Identify which cell holds the provided text, then report its [x, y] central coordinate. 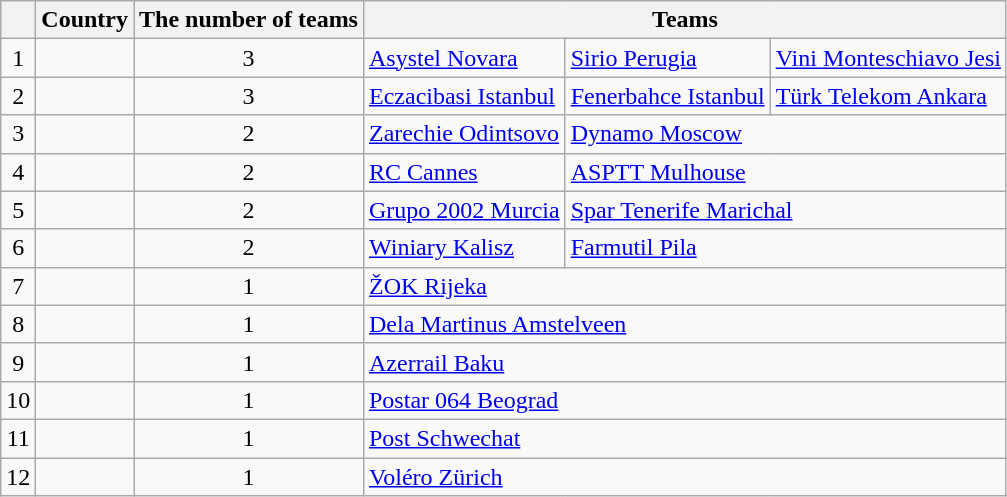
9 [18, 362]
Winiary Kalisz [464, 248]
Dynamo Moscow [786, 134]
Spar Tenerife Marichal [786, 210]
Fenerbahce Istanbul [668, 96]
10 [18, 400]
Türk Telekom Ankara [888, 96]
ŽOK Rijeka [684, 286]
Eczacibasi Istanbul [464, 96]
Grupo 2002 Murcia [464, 210]
Sirio Perugia [668, 58]
Asystel Novara [464, 58]
Vini Monteschiavo Jesi [888, 58]
7 [18, 286]
Farmutil Pila [786, 248]
5 [18, 210]
Teams [684, 20]
RC Cannes [464, 172]
Azerrail Baku [684, 362]
The number of teams [249, 20]
ASPTT Mulhouse [786, 172]
Country [85, 20]
Zarechie Odintsovo [464, 134]
Voléro Zürich [684, 477]
6 [18, 248]
Post Schwechat [684, 438]
Dela Martinus Amstelveen [684, 324]
8 [18, 324]
11 [18, 438]
12 [18, 477]
Postar 064 Beograd [684, 400]
4 [18, 172]
